Determine the (X, Y) coordinate at the center of the cell enclosing the given text.  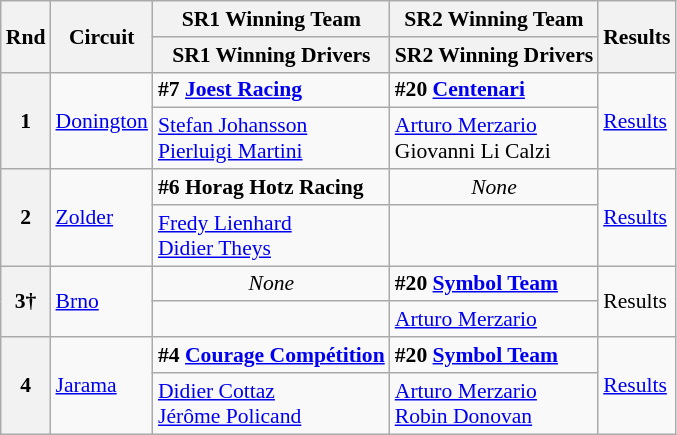
Didier Cottaz Jérôme Policand (272, 404)
2 (26, 218)
Arturo Merzario (494, 320)
Arturo Merzario Giovanni Li Calzi (494, 138)
Brno (101, 302)
Stefan Johansson Pierluigi Martini (272, 138)
4 (26, 386)
Rnd (26, 36)
Donington (101, 120)
3† (26, 302)
#6 Horag Hotz Racing (272, 187)
1 (26, 120)
SR2 Winning Team (494, 19)
Jarama (101, 386)
Fredy Lienhard Didier Theys (272, 236)
Arturo Merzario Robin Donovan (494, 404)
SR1 Winning Drivers (272, 55)
#7 Joest Racing (272, 90)
#20 Centenari (494, 90)
SR1 Winning Team (272, 19)
#4 Courage Compétition (272, 355)
SR2 Winning Drivers (494, 55)
Zolder (101, 218)
Circuit (101, 36)
